Search for the cell housing the specified text and yield its [X, Y] center coordinate. 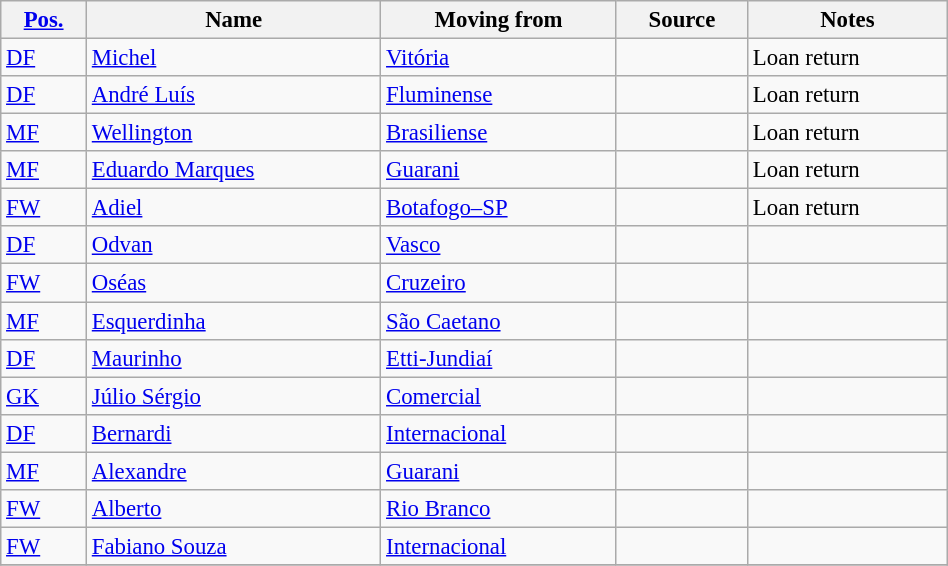
Moving from [499, 20]
Oséas [233, 283]
GK [44, 396]
Name [233, 20]
André Luís [233, 95]
Michel [233, 58]
São Caetano [499, 321]
Esquerdinha [233, 321]
Comercial [499, 396]
Júlio Sérgio [233, 396]
Wellington [233, 133]
Eduardo Marques [233, 170]
Maurinho [233, 358]
Rio Branco [499, 509]
Fabiano Souza [233, 546]
Vitória [499, 58]
Fluminense [499, 95]
Source [682, 20]
Alberto [233, 509]
Adiel [233, 208]
Alexandre [233, 471]
Brasiliense [499, 133]
Etti-Jundiaí [499, 358]
Notes [848, 20]
Cruzeiro [499, 283]
Bernardi [233, 433]
Vasco [499, 245]
Odvan [233, 245]
Pos. [44, 20]
Botafogo–SP [499, 208]
